Return the [x, y] coordinate for the center point of the cell that contains the specified text.  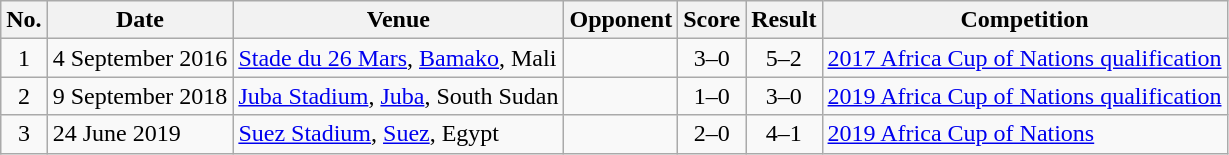
Stade du 26 Mars, Bamako, Mali [398, 58]
4–1 [784, 134]
Date [140, 20]
3 [24, 134]
Opponent [621, 20]
9 September 2018 [140, 96]
2 [24, 96]
2017 Africa Cup of Nations qualification [1024, 58]
Score [712, 20]
Suez Stadium, Suez, Egypt [398, 134]
2–0 [712, 134]
5–2 [784, 58]
Juba Stadium, Juba, South Sudan [398, 96]
Result [784, 20]
Competition [1024, 20]
No. [24, 20]
2019 Africa Cup of Nations [1024, 134]
24 June 2019 [140, 134]
2019 Africa Cup of Nations qualification [1024, 96]
Venue [398, 20]
1–0 [712, 96]
4 September 2016 [140, 58]
1 [24, 58]
